Output the [x, y] coordinate of the center of the cell containing the given text.  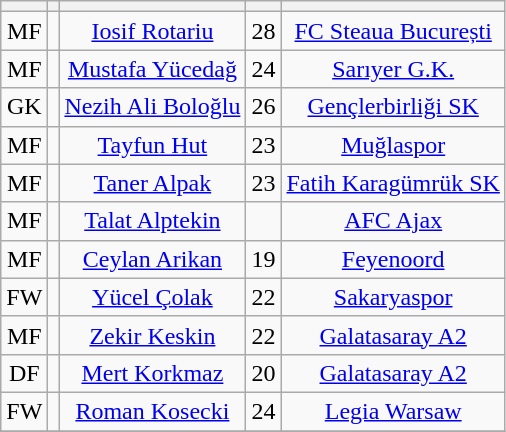
19 [264, 259]
20 [264, 373]
Talat Alptekin [152, 221]
Yücel Çolak [152, 297]
26 [264, 107]
GK [24, 107]
AFC Ajax [393, 221]
Mustafa Yücedağ [152, 69]
Mert Korkmaz [152, 373]
Roman Kosecki [152, 411]
Tayfun Hut [152, 145]
Ceylan Arikan [152, 259]
28 [264, 31]
Muğlaspor [393, 145]
FC Steaua București [393, 31]
Taner Alpak [152, 183]
Nezih Ali Boloğlu [152, 107]
Fatih Karagümrük SK [393, 183]
Gençlerbirliği SK [393, 107]
Zekir Keskin [152, 335]
Feyenoord [393, 259]
DF [24, 373]
Sakaryaspor [393, 297]
Legia Warsaw [393, 411]
Sarıyer G.K. [393, 69]
Iosif Rotariu [152, 31]
